Extract the (x, y) coordinate from the center of the cell holding the provided text.  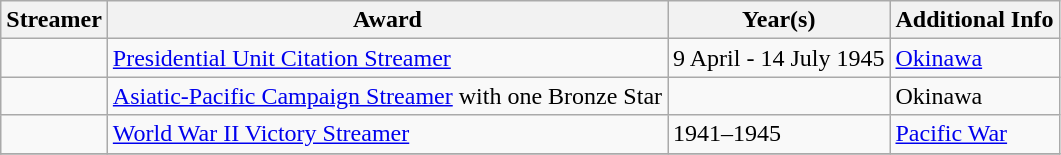
Year(s) (779, 20)
Additional Info (974, 20)
Asiatic-Pacific Campaign Streamer with one Bronze Star (387, 96)
Award (387, 20)
9 April - 14 July 1945 (779, 58)
World War II Victory Streamer (387, 134)
Presidential Unit Citation Streamer (387, 58)
Streamer (54, 20)
Pacific War (974, 134)
1941–1945 (779, 134)
